Return the (X, Y) coordinate for the center point of the cell that contains the specified text.  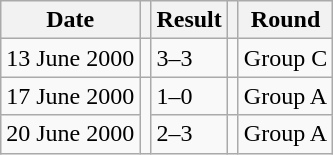
2–3 (189, 134)
Date (70, 20)
20 June 2000 (70, 134)
13 June 2000 (70, 58)
Group C (285, 58)
3–3 (189, 58)
Round (285, 20)
1–0 (189, 96)
17 June 2000 (70, 96)
Result (189, 20)
